Provide the [X, Y] coordinate of the cell's center where the given text is located.  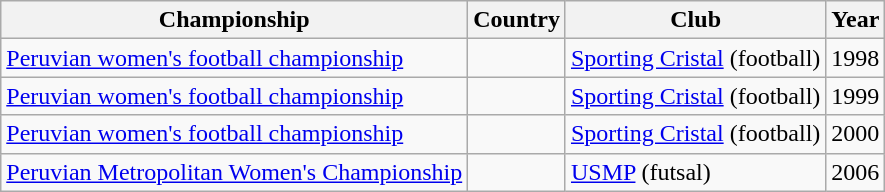
2000 [856, 134]
Country [517, 20]
USMP (futsal) [695, 172]
Club [695, 20]
1999 [856, 96]
1998 [856, 58]
2006 [856, 172]
Peruvian Metropolitan Women's Championship [234, 172]
Championship [234, 20]
Year [856, 20]
